Find where the given text appears and provide that cell's center as [X, Y] coordinate. 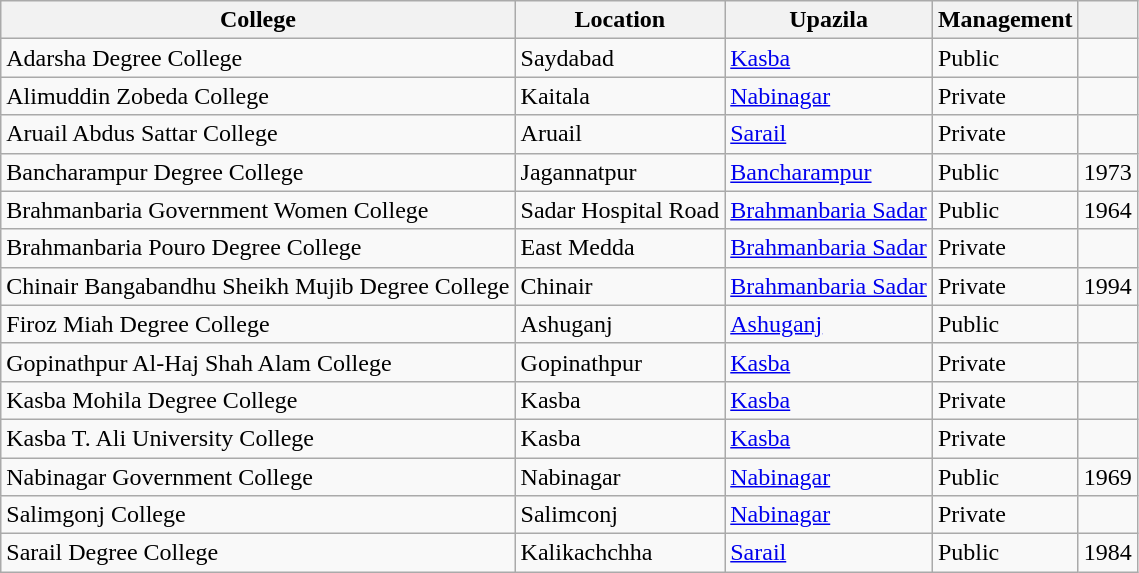
Sadar Hospital Road [620, 210]
Jagannatpur [620, 172]
Kalikachchha [620, 553]
1994 [1108, 286]
Bancharampur [829, 172]
Aruail [620, 134]
Bancharampur Degree College [258, 172]
Upazila [829, 20]
Salimgonj College [258, 515]
Kasba Mohila Degree College [258, 400]
Brahmanbaria Pouro Degree College [258, 248]
Adarsha Degree College [258, 58]
1964 [1108, 210]
Alimuddin Zobeda College [258, 96]
1969 [1108, 477]
Gopinathpur Al-Haj Shah Alam College [258, 362]
Nabinagar Government College [258, 477]
Firoz Miah Degree College [258, 324]
Salimconj [620, 515]
Management [1005, 20]
College [258, 20]
1984 [1108, 553]
Saydabad [620, 58]
Sarail Degree College [258, 553]
Brahmanbaria Government Women College [258, 210]
East Medda [620, 248]
Chinair [620, 286]
Gopinathpur [620, 362]
Kasba T. Ali University College [258, 438]
Location [620, 20]
1973 [1108, 172]
Kaitala [620, 96]
Chinair Bangabandhu Sheikh Mujib Degree College [258, 286]
Aruail Abdus Sattar College [258, 134]
